Return the [X, Y] coordinate for the center point of the cell that contains the specified text.  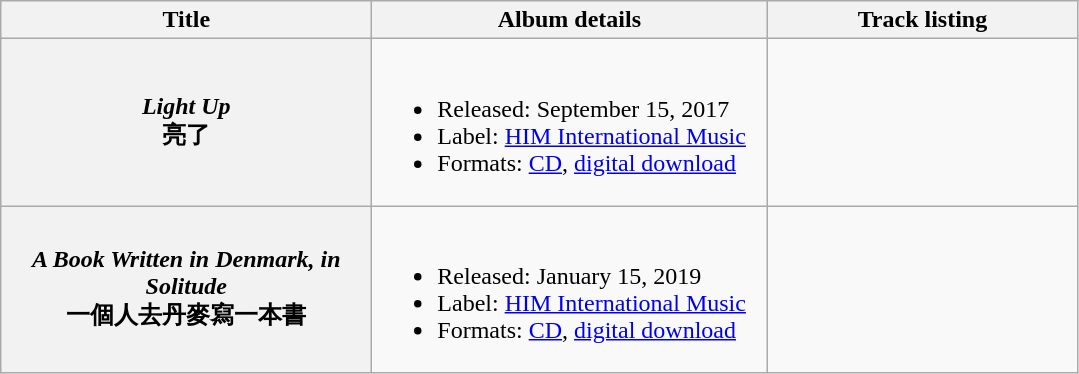
Released: January 15, 2019Label: HIM International MusicFormats: CD, digital download [570, 290]
Track listing [922, 20]
Title [186, 20]
Album details [570, 20]
A Book Written in Denmark, in Solitude一個人去丹麥寫一本書 [186, 290]
Released: September 15, 2017Label: HIM International MusicFormats: CD, digital download [570, 122]
Light Up亮了 [186, 122]
